Locate the cell with the specified text and output its [x, y] center coordinate. 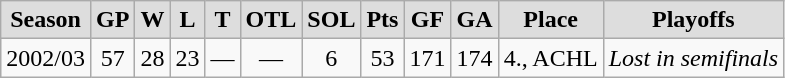
T [222, 20]
Playoffs [693, 20]
6 [332, 58]
Place [550, 20]
57 [112, 58]
W [152, 20]
Season [46, 20]
GA [474, 20]
28 [152, 58]
L [188, 20]
OTL [271, 20]
GF [428, 20]
GP [112, 20]
53 [382, 58]
4., ACHL [550, 58]
174 [474, 58]
Lost in semifinals [693, 58]
23 [188, 58]
171 [428, 58]
2002/03 [46, 58]
SOL [332, 20]
Pts [382, 20]
